Determine the (X, Y) coordinate at the center of the cell enclosing the given text.  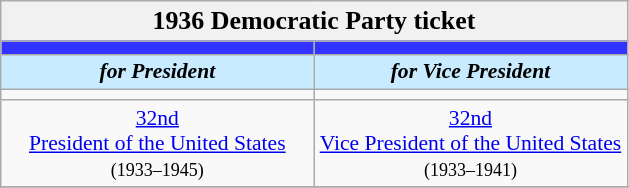
1936 Democratic Party ticket (314, 21)
for Vice President (470, 72)
for President (158, 72)
32ndPresident of the United States(1933–1945) (158, 144)
32ndVice President of the United States(1933–1941) (470, 144)
